Locate the cell with the specified text and output its [x, y] center coordinate. 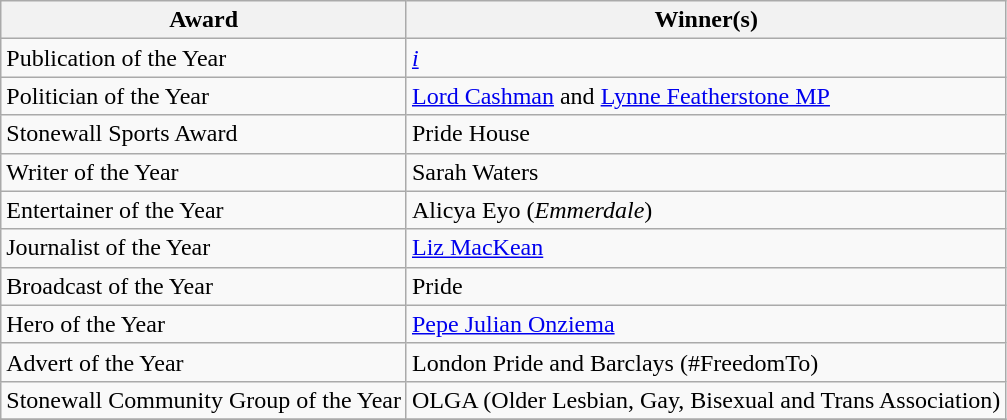
Alicya Eyo (Emmerdale) [706, 210]
Sarah Waters [706, 172]
Stonewall Sports Award [204, 134]
Publication of the Year [204, 58]
Pride [706, 286]
Broadcast of the Year [204, 286]
Lord Cashman and Lynne Featherstone MP [706, 96]
Pepe Julian Onziema [706, 324]
Winner(s) [706, 20]
Entertainer of the Year [204, 210]
Politician of the Year [204, 96]
London Pride and Barclays (#FreedomTo) [706, 362]
Hero of the Year [204, 324]
Advert of the Year [204, 362]
i [706, 58]
Writer of the Year [204, 172]
Pride House [706, 134]
Liz MacKean [706, 248]
Journalist of the Year [204, 248]
Stonewall Community Group of the Year [204, 400]
Award [204, 20]
OLGA (Older Lesbian, Gay, Bisexual and Trans Association) [706, 400]
